Search for the cell housing the specified text and yield its [x, y] center coordinate. 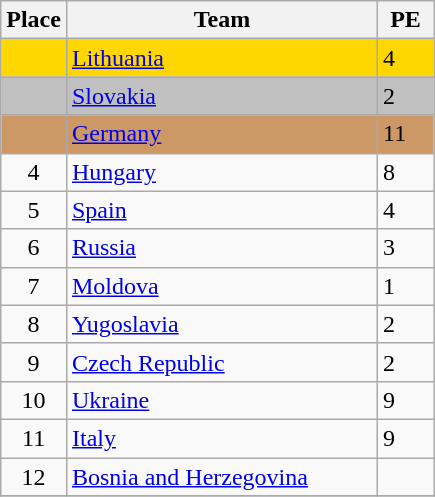
Slovakia [222, 96]
Lithuania [222, 58]
Italy [222, 438]
Germany [222, 134]
5 [34, 210]
Spain [222, 210]
12 [34, 477]
7 [34, 286]
Team [222, 20]
6 [34, 248]
Czech Republic [222, 362]
3 [406, 248]
1 [406, 286]
10 [34, 400]
Moldova [222, 286]
Ukraine [222, 400]
PE [406, 20]
Place [34, 20]
Yugoslavia [222, 324]
Russia [222, 248]
Hungary [222, 172]
Bosnia and Herzegovina [222, 477]
